Pinpoint the cell where the given text exists, returning its [X, Y] midpoint coordinate. 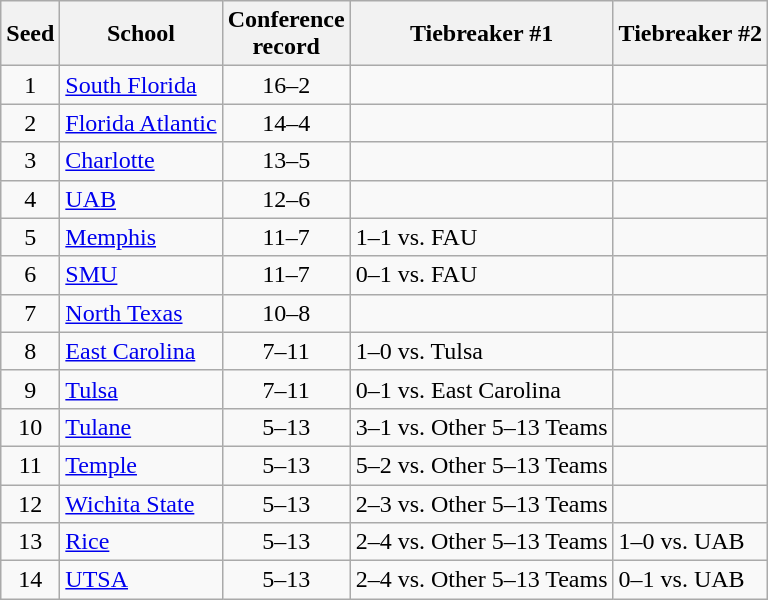
Temple [141, 465]
1–0 vs. Tulsa [482, 351]
11 [30, 465]
16–2 [286, 85]
5–2 vs. Other 5–13 Teams [482, 465]
Charlotte [141, 161]
UTSA [141, 580]
1 [30, 85]
12–6 [286, 199]
Tiebreaker #2 [690, 34]
8 [30, 351]
9 [30, 389]
2–3 vs. Other 5–13 Teams [482, 503]
3 [30, 161]
4 [30, 199]
South Florida [141, 85]
0–1 vs. East Carolina [482, 389]
Wichita State [141, 503]
10 [30, 427]
SMU [141, 275]
12 [30, 503]
13 [30, 542]
Tulsa [141, 389]
Rice [141, 542]
Tulane [141, 427]
Seed [30, 34]
6 [30, 275]
3–1 vs. Other 5–13 Teams [482, 427]
10–8 [286, 313]
East Carolina [141, 351]
Florida Atlantic [141, 123]
14 [30, 580]
School [141, 34]
0–1 vs. UAB [690, 580]
1–0 vs. UAB [690, 542]
14–4 [286, 123]
0–1 vs. FAU [482, 275]
Memphis [141, 237]
North Texas [141, 313]
13–5 [286, 161]
Tiebreaker #1 [482, 34]
UAB [141, 199]
1–1 vs. FAU [482, 237]
Conferencerecord [286, 34]
5 [30, 237]
7 [30, 313]
2 [30, 123]
